Return [X, Y] of the center of cell containing provided text 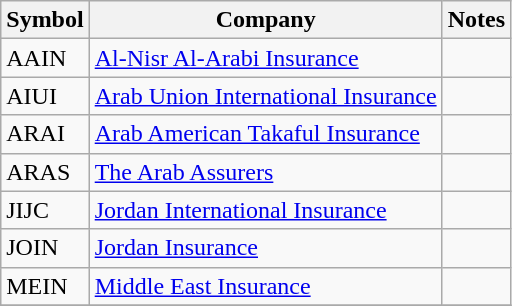
Jordan Insurance [266, 248]
Symbol [45, 20]
Notes [476, 20]
ARAI [45, 134]
ARAS [45, 172]
AIUI [45, 96]
Company [266, 20]
JOIN [45, 248]
Jordan International Insurance [266, 210]
AAIN [45, 58]
The Arab Assurers [266, 172]
Al-Nisr Al-Arabi Insurance [266, 58]
Arab American Takaful Insurance [266, 134]
Middle East Insurance [266, 286]
MEIN [45, 286]
JIJC [45, 210]
Arab Union International Insurance [266, 96]
